Search for the cell housing the specified text and yield its (x, y) center coordinate. 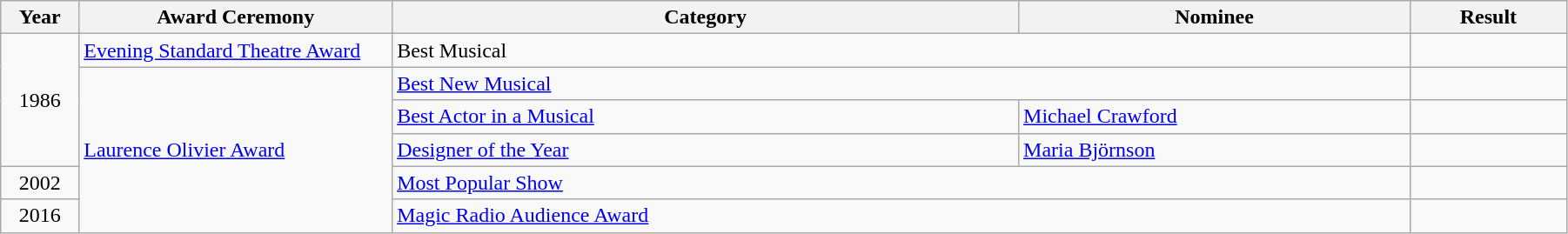
Designer of the Year (706, 150)
Category (706, 17)
2002 (40, 183)
Best Musical (901, 50)
2016 (40, 216)
Best Actor in a Musical (706, 117)
Evening Standard Theatre Award (236, 50)
Award Ceremony (236, 17)
1986 (40, 100)
Laurence Olivier Award (236, 150)
Most Popular Show (901, 183)
Best New Musical (901, 84)
Michael Crawford (1215, 117)
Result (1488, 17)
Maria Björnson (1215, 150)
Nominee (1215, 17)
Year (40, 17)
Magic Radio Audience Award (901, 216)
